Capture the cell that displays the provided text and extract its (x, y) central coordinate. 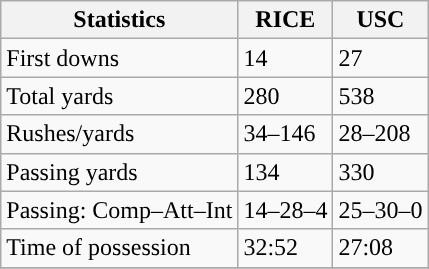
134 (286, 172)
34–146 (286, 134)
Rushes/yards (120, 134)
Passing yards (120, 172)
330 (380, 172)
Passing: Comp–Att–Int (120, 210)
USC (380, 20)
First downs (120, 58)
32:52 (286, 248)
25–30–0 (380, 210)
Time of possession (120, 248)
14–28–4 (286, 210)
28–208 (380, 134)
27:08 (380, 248)
538 (380, 96)
RICE (286, 20)
Total yards (120, 96)
280 (286, 96)
Statistics (120, 20)
27 (380, 58)
14 (286, 58)
